Determine the (X, Y) coordinate at the center of the cell enclosing the given text.  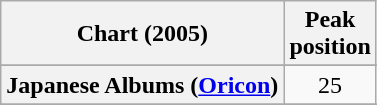
Chart (2005) (142, 34)
25 (330, 85)
Japanese Albums (Oricon) (142, 85)
Peakposition (330, 34)
